Determine the (x, y) coordinate at the center of the cell enclosing the given text.  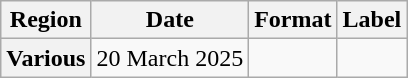
Region (46, 20)
Label (372, 20)
Date (170, 20)
Various (46, 58)
Format (293, 20)
20 March 2025 (170, 58)
